For the text-containing cell, return its midpoint in (X, Y) coordinate format. 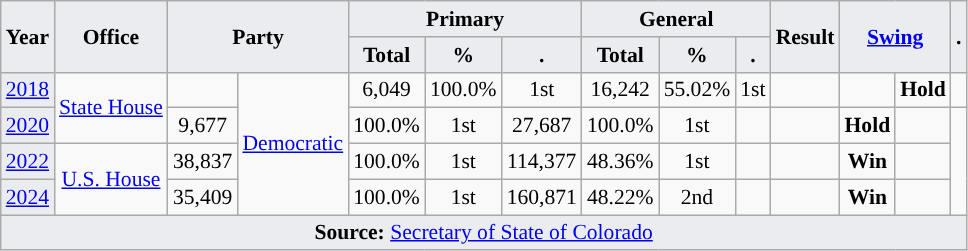
Swing (894, 36)
16,242 (620, 90)
2018 (28, 90)
2022 (28, 162)
35,409 (202, 197)
Democratic (292, 143)
Primary (465, 19)
U.S. House (111, 180)
Office (111, 36)
Source: Secretary of State of Colorado (484, 233)
27,687 (542, 126)
55.02% (698, 90)
38,837 (202, 162)
160,871 (542, 197)
General (676, 19)
48.22% (620, 197)
6,049 (386, 90)
Year (28, 36)
2024 (28, 197)
114,377 (542, 162)
State House (111, 108)
2020 (28, 126)
Result (806, 36)
Party (258, 36)
2nd (698, 197)
9,677 (202, 126)
48.36% (620, 162)
